From the cell containing the given text, extract its center point as (X, Y) coordinate. 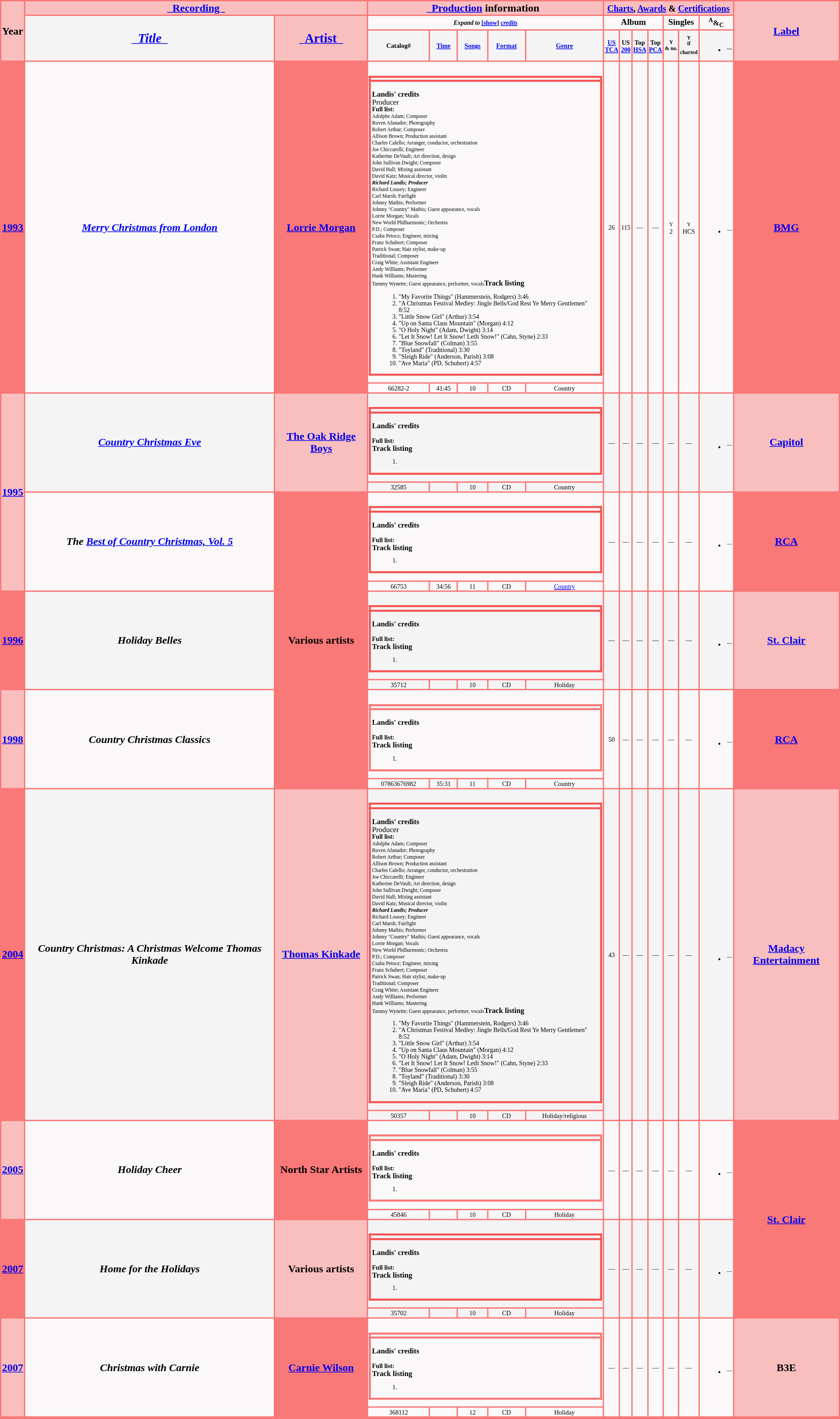
1998 (12, 739)
Label (786, 31)
USTCA (611, 46)
Carnie Wilson (321, 1368)
Artist (321, 38)
41:45 (443, 388)
B3E (786, 1368)
66282-2 (399, 388)
45846 (399, 1214)
Holiday Cheer (150, 1170)
Country Christmas Classics (150, 739)
66753 (399, 586)
1996 (12, 640)
Title (150, 38)
Madacy Entertainment (786, 955)
1995 (12, 492)
US200 (626, 46)
35702 (399, 1313)
A&C (716, 23)
Holiday Belles (150, 640)
Christmas with Carnie (150, 1368)
12 (472, 1412)
Country Christmas: A Christmas Welcome Thomas Kinkade (150, 955)
Format (506, 46)
Charts, Awards & Certifications (669, 8)
2004 (12, 955)
Genre (564, 46)
Expand to [show] credits (486, 23)
Singles (681, 23)
Recording (196, 8)
Year (12, 31)
North Star Artists (321, 1170)
Thomas Kinkade (321, 955)
2005 (12, 1170)
07863676982 (399, 784)
50357 (399, 1115)
Songs (472, 46)
Yifcharted (689, 46)
Merry Christmas from London (150, 227)
Holiday/religious (564, 1115)
Lorrie Morgan (321, 227)
TopPCA (656, 46)
Capitol (786, 442)
Time (443, 46)
26 (611, 227)
35712 (399, 685)
The Best of Country Christmas, Vol. 5 (150, 541)
32585 (399, 487)
1993 (12, 227)
Y2 (671, 227)
115 (626, 227)
BMG (786, 227)
YHCS (689, 227)
Y& no. (671, 46)
Country Christmas Eve (150, 442)
Album (634, 23)
50 (611, 739)
35:31 (443, 784)
43 (611, 955)
Catalog# (399, 46)
Production information (486, 8)
Home for the Holidays (150, 1269)
TopHSA (640, 46)
368112 (399, 1412)
34:56 (443, 586)
The Oak Ridge Boys (321, 442)
